Extract the [x, y] coordinate from the center of the cell holding the provided text.  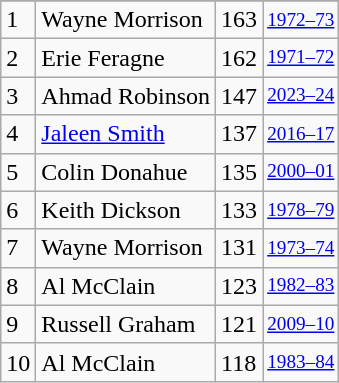
Keith Dickson [126, 210]
2 [18, 58]
135 [240, 172]
9 [18, 324]
2023–24 [301, 96]
1972–73 [301, 20]
2016–17 [301, 134]
Erie Feragne [126, 58]
8 [18, 286]
7 [18, 248]
1973–74 [301, 248]
1971–72 [301, 58]
4 [18, 134]
2009–10 [301, 324]
2000–01 [301, 172]
1983–84 [301, 362]
131 [240, 248]
1 [18, 20]
Ahmad Robinson [126, 96]
Jaleen Smith [126, 134]
137 [240, 134]
163 [240, 20]
5 [18, 172]
133 [240, 210]
Russell Graham [126, 324]
123 [240, 286]
Colin Donahue [126, 172]
162 [240, 58]
3 [18, 96]
10 [18, 362]
1978–79 [301, 210]
6 [18, 210]
1982–83 [301, 286]
121 [240, 324]
118 [240, 362]
147 [240, 96]
